For the text-containing cell, return its midpoint in (X, Y) coordinate format. 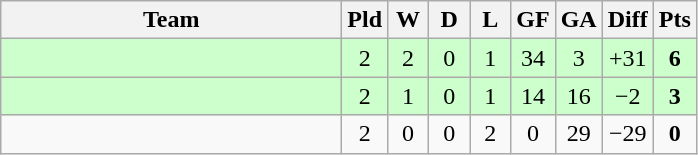
GF (533, 20)
Pts (674, 20)
+31 (628, 58)
6 (674, 58)
34 (533, 58)
29 (578, 134)
Pld (365, 20)
−29 (628, 134)
−2 (628, 96)
W (408, 20)
Team (172, 20)
L (490, 20)
Diff (628, 20)
D (450, 20)
16 (578, 96)
14 (533, 96)
GA (578, 20)
